For the text-containing cell, return its midpoint in (X, Y) coordinate format. 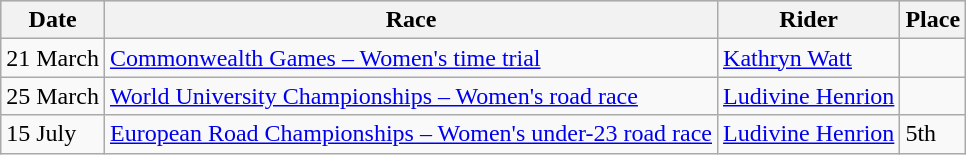
Commonwealth Games – Women's time trial (410, 58)
Date (53, 20)
5th (933, 134)
15 July (53, 134)
25 March (53, 96)
21 March (53, 58)
European Road Championships – Women's under-23 road race (410, 134)
World University Championships – Women's road race (410, 96)
Kathryn Watt (809, 58)
Rider (809, 20)
Race (410, 20)
Place (933, 20)
